Output the [X, Y] coordinate of the center of the cell containing the given text.  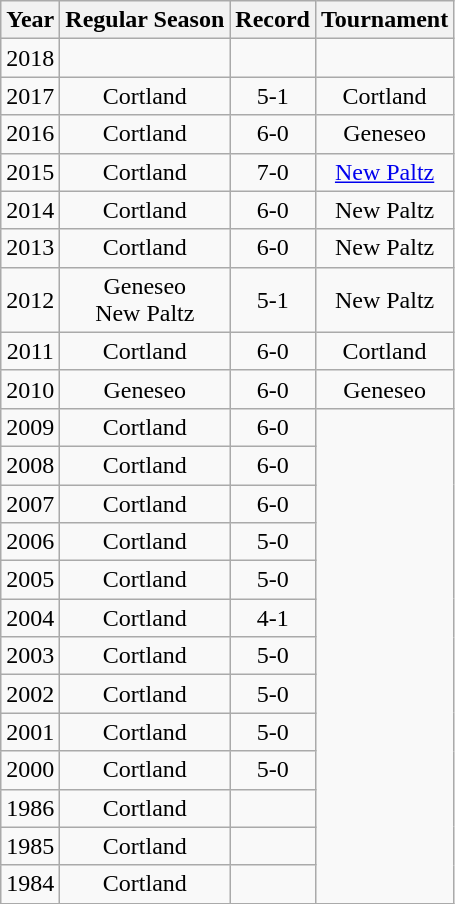
2002 [30, 694]
1985 [30, 846]
Year [30, 20]
1984 [30, 884]
2004 [30, 618]
Record [273, 20]
2014 [30, 210]
2008 [30, 465]
Tournament [384, 20]
2005 [30, 580]
2016 [30, 134]
2018 [30, 58]
2015 [30, 172]
2012 [30, 300]
Regular Season [145, 20]
4-1 [273, 618]
2010 [30, 389]
GeneseoNew Paltz [145, 300]
2009 [30, 427]
7-0 [273, 172]
2013 [30, 248]
2007 [30, 503]
2001 [30, 732]
2003 [30, 656]
2000 [30, 770]
2006 [30, 542]
1986 [30, 808]
2017 [30, 96]
2011 [30, 351]
